For the text-containing cell, return its midpoint in [X, Y] coordinate format. 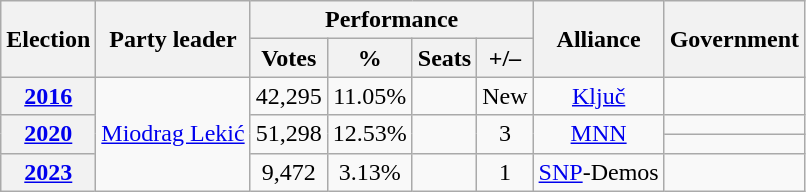
Party leader [173, 39]
Seats [444, 58]
Government [734, 39]
Ključ [598, 96]
1 [505, 172]
Miodrag Lekić [173, 134]
2020 [48, 134]
9,472 [288, 172]
42,295 [288, 96]
12.53% [370, 134]
Votes [288, 58]
11.05% [370, 96]
2023 [48, 172]
New [505, 96]
MNN [598, 134]
SNP-Demos [598, 172]
Performance [392, 20]
3.13% [370, 172]
Election [48, 39]
51,298 [288, 134]
3 [505, 134]
2016 [48, 96]
+/– [505, 58]
% [370, 58]
Alliance [598, 39]
